Scan for the cell matching the given text and deliver its (X, Y) coordinate at center. 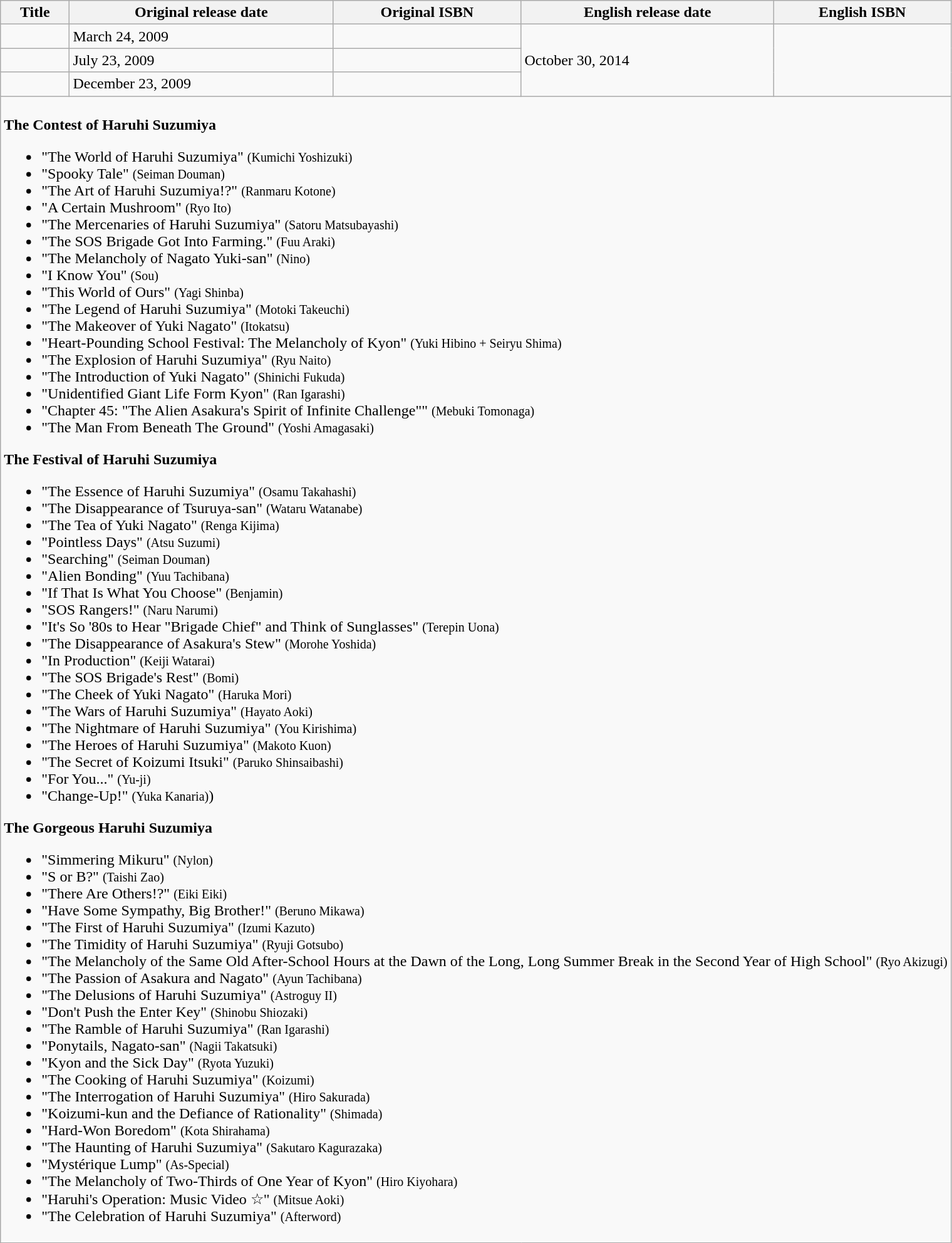
March 24, 2009 (202, 36)
English ISBN (862, 13)
July 23, 2009 (202, 60)
December 23, 2009 (202, 84)
Original release date (202, 13)
October 30, 2014 (648, 60)
English release date (648, 13)
Original ISBN (427, 13)
Title (35, 13)
